Capture the cell that displays the provided text and extract its [x, y] central coordinate. 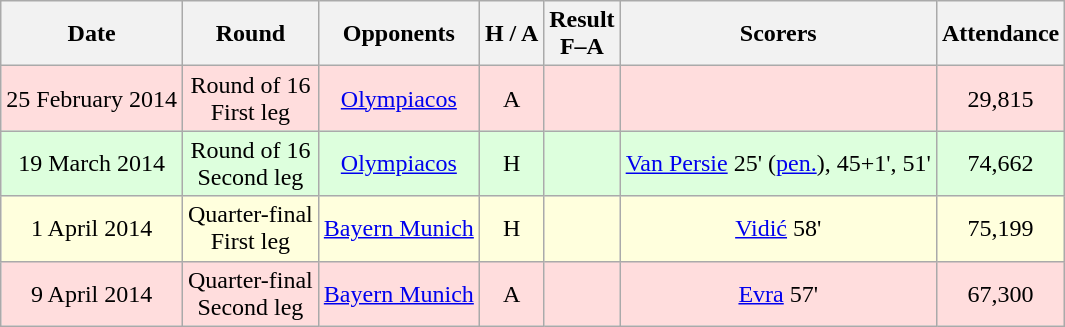
Quarter-finalFirst leg [250, 228]
Evra 57' [778, 294]
Round [250, 34]
Scorers [778, 34]
Opponents [398, 34]
25 February 2014 [92, 98]
Van Persie 25' (pen.), 45+1', 51' [778, 164]
Round of 16Second leg [250, 164]
19 March 2014 [92, 164]
H / A [511, 34]
Vidić 58' [778, 228]
Quarter-finalSecond leg [250, 294]
29,815 [1000, 98]
ResultF–A [582, 34]
1 April 2014 [92, 228]
74,662 [1000, 164]
Attendance [1000, 34]
Date [92, 34]
9 April 2014 [92, 294]
67,300 [1000, 294]
Round of 16First leg [250, 98]
75,199 [1000, 228]
